Pinpoint the cell where the given text exists, returning its (X, Y) midpoint coordinate. 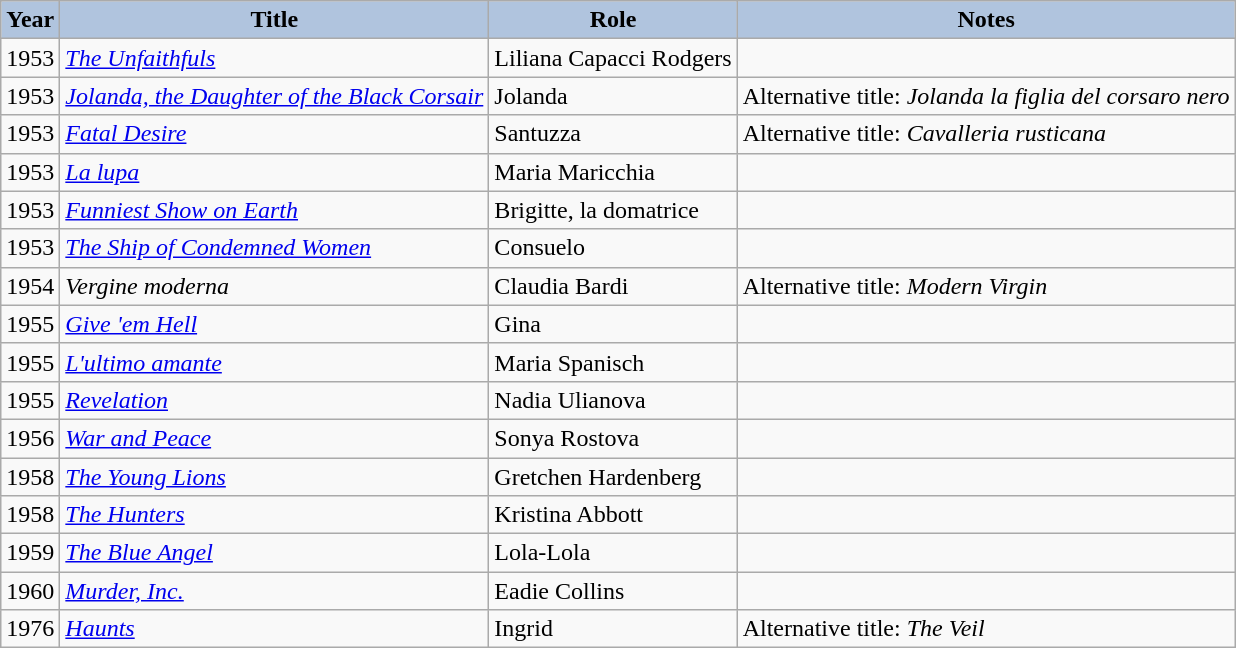
1954 (30, 286)
Maria Maricchia (613, 172)
War and Peace (274, 438)
Gina (613, 324)
1976 (30, 629)
Liliana Capacci Rodgers (613, 58)
Title (274, 20)
1956 (30, 438)
Eadie Collins (613, 591)
Consuelo (613, 248)
Year (30, 20)
Funniest Show on Earth (274, 210)
Alternative title: Cavalleria rusticana (986, 134)
Santuzza (613, 134)
Role (613, 20)
Brigitte, la domatrice (613, 210)
Ingrid (613, 629)
Maria Spanisch (613, 362)
Vergine moderna (274, 286)
Nadia Ulianova (613, 400)
Claudia Bardi (613, 286)
1960 (30, 591)
The Blue Angel (274, 553)
The Ship of Condemned Women (274, 248)
La lupa (274, 172)
Gretchen Hardenberg (613, 477)
Kristina Abbott (613, 515)
Give 'em Hell (274, 324)
Alternative title: Modern Virgin (986, 286)
The Unfaithfuls (274, 58)
Revelation (274, 400)
1959 (30, 553)
Notes (986, 20)
The Young Lions (274, 477)
Sonya Rostova (613, 438)
Alternative title: The Veil (986, 629)
The Hunters (274, 515)
Murder, Inc. (274, 591)
Jolanda, the Daughter of the Black Corsair (274, 96)
Alternative title: Jolanda la figlia del corsaro nero (986, 96)
L'ultimo amante (274, 362)
Jolanda (613, 96)
Haunts (274, 629)
Lola-Lola (613, 553)
Fatal Desire (274, 134)
